Provide the [X, Y] coordinate of the cell's center where the given text is located.  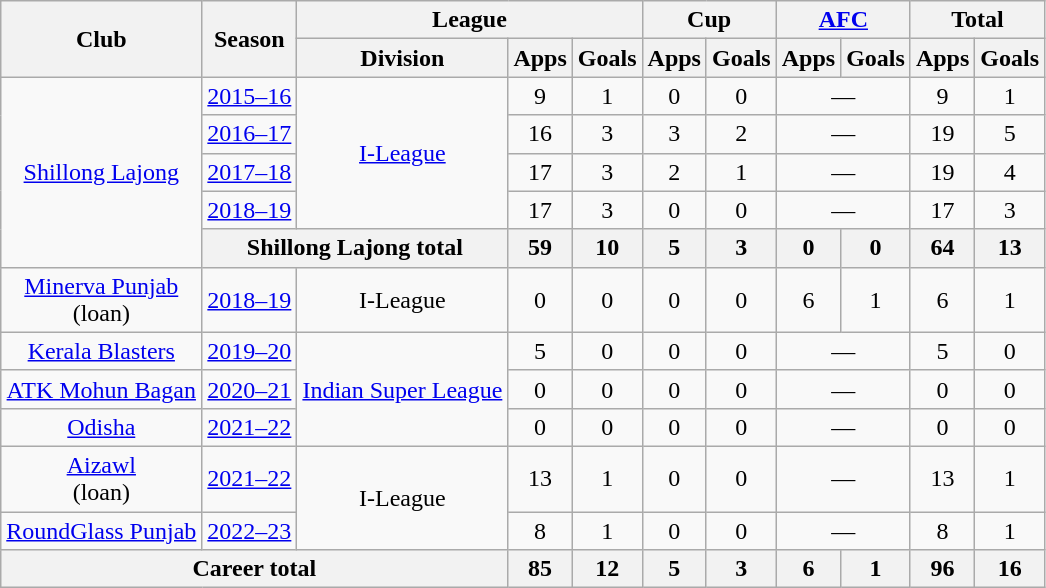
4 [1010, 172]
2015–16 [250, 96]
2019–20 [250, 351]
Aizawl (loan) [102, 478]
10 [607, 248]
2017–18 [250, 172]
Shillong Lajong [102, 172]
RoundGlass Punjab [102, 531]
Kerala Blasters [102, 351]
2022–23 [250, 531]
Club [102, 39]
AFC [843, 20]
85 [540, 569]
Shillong Lajong total [355, 248]
64 [942, 248]
Career total [254, 569]
12 [607, 569]
2016–17 [250, 134]
Division [402, 58]
59 [540, 248]
ATK Mohun Bagan [102, 389]
Total [977, 20]
Cup [709, 20]
League [470, 20]
Minerva Punjab (loan) [102, 300]
Indian Super League [402, 389]
Season [250, 39]
2020–21 [250, 389]
Odisha [102, 427]
96 [942, 569]
